Output the [x, y] coordinate of the center of the cell containing the given text.  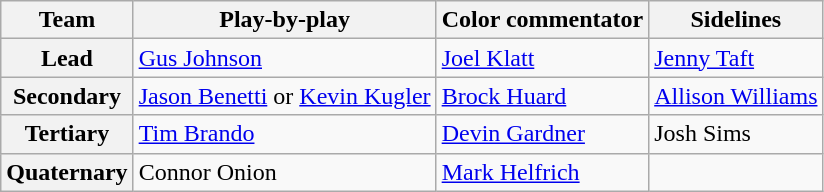
Connor Onion [284, 172]
Jenny Taft [736, 58]
Brock Huard [542, 96]
Joel Klatt [542, 58]
Mark Helfrich [542, 172]
Color commentator [542, 20]
Team [67, 20]
Allison Williams [736, 96]
Josh Sims [736, 134]
Play-by-play [284, 20]
Sidelines [736, 20]
Lead [67, 58]
Secondary [67, 96]
Tim Brando [284, 134]
Gus Johnson [284, 58]
Jason Benetti or Kevin Kugler [284, 96]
Tertiary [67, 134]
Quaternary [67, 172]
Devin Gardner [542, 134]
